For the text-containing cell, return its midpoint in (x, y) coordinate format. 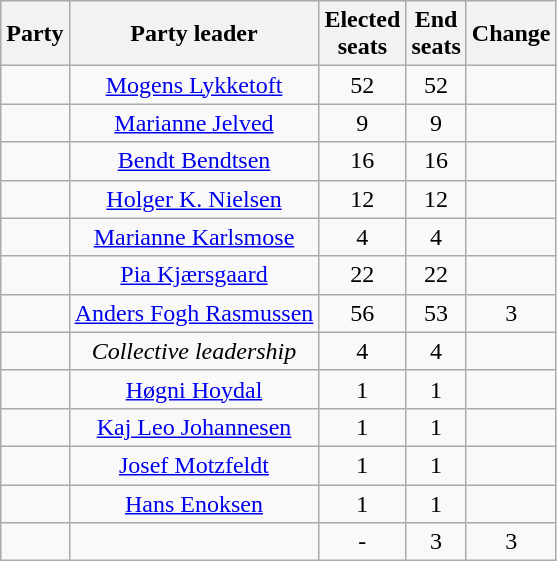
Marianne Jelved (194, 123)
Hans Enoksen (194, 503)
Pia Kjærsgaard (194, 275)
Josef Motzfeldt (194, 465)
Holger K. Nielsen (194, 199)
56 (362, 313)
Mogens Lykketoft (194, 85)
53 (436, 313)
Bendt Bendtsen (194, 161)
Kaj Leo Johannesen (194, 427)
Party (35, 34)
Change (511, 34)
Collective leadership (194, 351)
- (362, 542)
Anders Fogh Rasmussen (194, 313)
Høgni Hoydal (194, 389)
Endseats (436, 34)
Marianne Karlsmose (194, 237)
Electedseats (362, 34)
Party leader (194, 34)
